Return the [x, y] coordinate for the center point of the cell that contains the specified text.  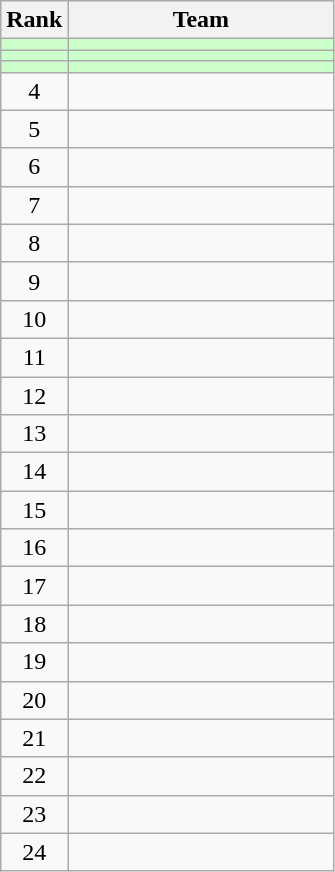
23 [34, 814]
Rank [34, 20]
22 [34, 776]
11 [34, 357]
19 [34, 662]
13 [34, 434]
16 [34, 548]
5 [34, 129]
15 [34, 510]
21 [34, 738]
17 [34, 586]
4 [34, 91]
6 [34, 167]
14 [34, 472]
20 [34, 700]
7 [34, 205]
8 [34, 243]
Team [201, 20]
12 [34, 395]
9 [34, 281]
24 [34, 852]
10 [34, 319]
18 [34, 624]
